Search for the cell housing the specified text and yield its (x, y) center coordinate. 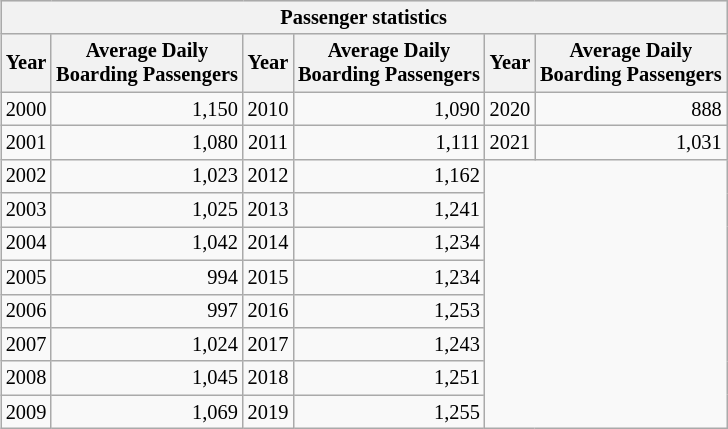
2000 (26, 109)
2013 (268, 210)
1,023 (146, 176)
2007 (26, 344)
2004 (26, 243)
2010 (268, 109)
1,024 (146, 344)
2002 (26, 176)
2014 (268, 243)
1,080 (146, 142)
2011 (268, 142)
2019 (268, 412)
1,111 (388, 142)
2008 (26, 378)
1,243 (388, 344)
997 (146, 311)
2006 (26, 311)
2012 (268, 176)
2021 (510, 142)
1,045 (146, 378)
2016 (268, 311)
2017 (268, 344)
1,251 (388, 378)
1,150 (146, 109)
994 (146, 277)
2018 (268, 378)
1,255 (388, 412)
1,042 (146, 243)
Passenger statistics (364, 17)
1,162 (388, 176)
1,069 (146, 412)
888 (630, 109)
2015 (268, 277)
2020 (510, 109)
1,025 (146, 210)
1,241 (388, 210)
1,090 (388, 109)
1,031 (630, 142)
2005 (26, 277)
2003 (26, 210)
1,253 (388, 311)
2009 (26, 412)
2001 (26, 142)
